Return (X, Y) of the center of cell containing provided text 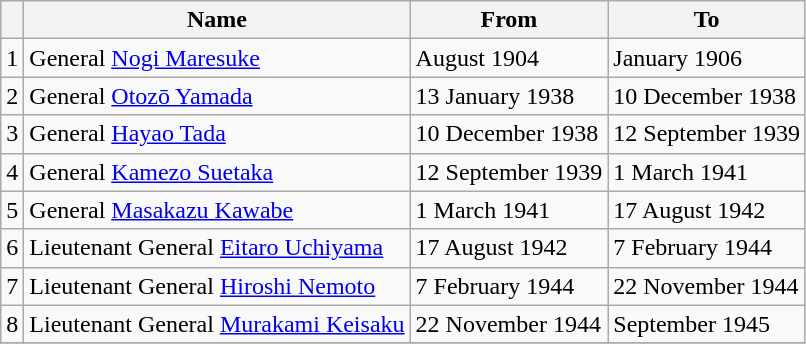
To (707, 20)
2 (12, 96)
6 (12, 248)
Lieutenant General Eitaro Uchiyama (217, 248)
4 (12, 172)
Lieutenant General Hiroshi Nemoto (217, 286)
General Masakazu Kawabe (217, 210)
8 (12, 324)
From (509, 20)
5 (12, 210)
13 January 1938 (509, 96)
August 1904 (509, 58)
General Kamezo Suetaka (217, 172)
General Nogi Maresuke (217, 58)
1 (12, 58)
Lieutenant General Murakami Keisaku (217, 324)
Name (217, 20)
General Hayao Tada (217, 134)
7 (12, 286)
General Otozō Yamada (217, 96)
3 (12, 134)
January 1906 (707, 58)
September 1945 (707, 324)
